Search for the cell housing the specified text and yield its (X, Y) center coordinate. 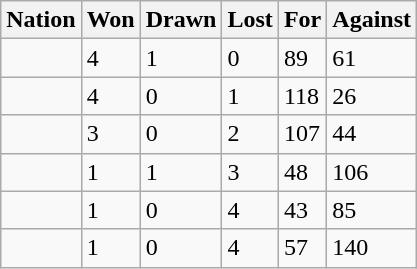
44 (372, 134)
Nation (41, 20)
For (302, 20)
89 (302, 58)
85 (372, 210)
Lost (250, 20)
48 (302, 172)
140 (372, 248)
Drawn (181, 20)
106 (372, 172)
61 (372, 58)
Against (372, 20)
43 (302, 210)
107 (302, 134)
57 (302, 248)
26 (372, 96)
118 (302, 96)
Won (110, 20)
2 (250, 134)
